From the cell containing the given text, extract its center point as (x, y) coordinate. 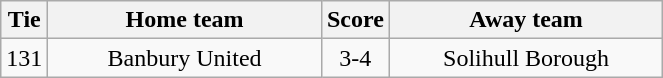
Tie (24, 20)
Away team (526, 20)
131 (24, 58)
Home team (185, 20)
Solihull Borough (526, 58)
Score (355, 20)
Banbury United (185, 58)
3-4 (355, 58)
